Extract the (x, y) coordinate from the center of the cell holding the provided text.  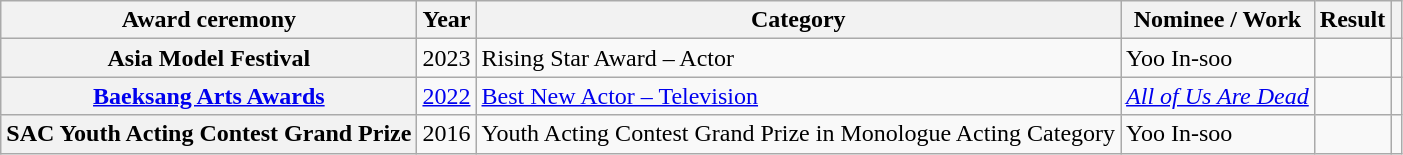
Rising Star Award – Actor (798, 58)
Award ceremony (209, 20)
Result (1352, 20)
Best New Actor – Television (798, 96)
Nominee / Work (1218, 20)
Asia Model Festival (209, 58)
SAC Youth Acting Contest Grand Prize (209, 134)
Year (446, 20)
2023 (446, 58)
2022 (446, 96)
All of Us Are Dead (1218, 96)
Youth Acting Contest Grand Prize in Monologue Acting Category (798, 134)
2016 (446, 134)
Baeksang Arts Awards (209, 96)
Category (798, 20)
